Pinpoint the cell where the given text exists, returning its [x, y] midpoint coordinate. 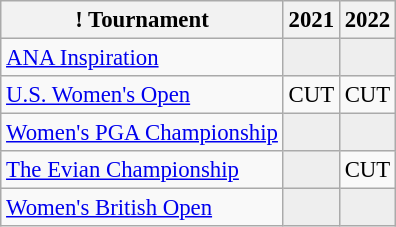
Women's British Open [142, 208]
U.S. Women's Open [142, 95]
! Tournament [142, 20]
2021 [311, 20]
ANA Inspiration [142, 58]
Women's PGA Championship [142, 133]
The Evian Championship [142, 170]
2022 [367, 20]
